Find where the given text appears and provide that cell's center as (X, Y) coordinate. 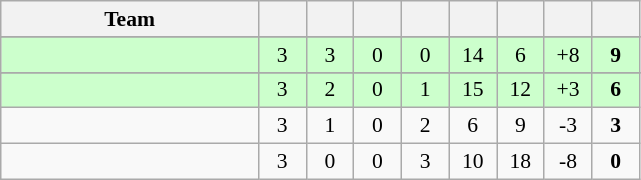
-8 (568, 162)
10 (473, 162)
+3 (568, 90)
12 (520, 90)
-3 (568, 126)
18 (520, 162)
Team (130, 19)
15 (473, 90)
14 (473, 55)
+8 (568, 55)
